Capture the cell that displays the provided text and extract its [X, Y] central coordinate. 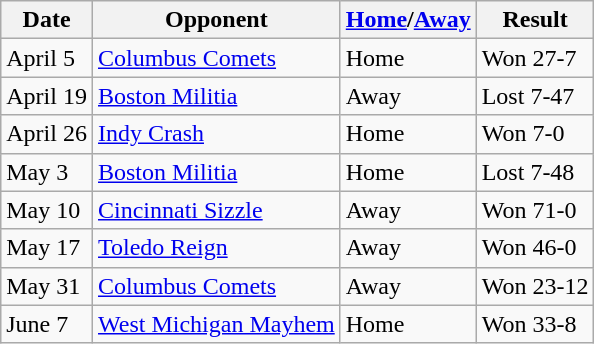
Date [47, 20]
May 17 [47, 248]
Won 33-8 [535, 324]
Cincinnati Sizzle [216, 210]
April 19 [47, 96]
Toledo Reign [216, 248]
Indy Crash [216, 134]
Won 23-12 [535, 286]
May 3 [47, 172]
Result [535, 20]
Won 7-0 [535, 134]
Lost 7-48 [535, 172]
Home/Away [408, 20]
April 26 [47, 134]
Won 46-0 [535, 248]
June 7 [47, 324]
April 5 [47, 58]
May 10 [47, 210]
May 31 [47, 286]
West Michigan Mayhem [216, 324]
Won 71-0 [535, 210]
Opponent [216, 20]
Won 27-7 [535, 58]
Lost 7-47 [535, 96]
